Return the (X, Y) coordinate for the center point of the cell that contains the specified text.  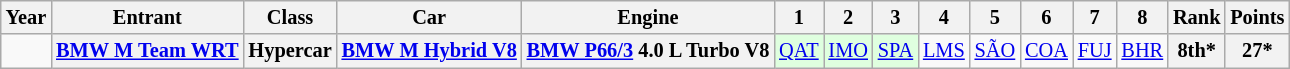
COA (1046, 51)
1 (798, 17)
27* (1257, 51)
Year (26, 17)
BHR (1142, 51)
Class (290, 17)
Entrant (147, 17)
8th* (1196, 51)
Hypercar (290, 51)
4 (944, 17)
Rank (1196, 17)
IMO (848, 51)
Engine (648, 17)
5 (995, 17)
FUJ (1095, 51)
BMW M Team WRT (147, 51)
BMW M Hybrid V8 (430, 51)
SPA (896, 51)
LMS (944, 51)
Points (1257, 17)
7 (1095, 17)
2 (848, 17)
Car (430, 17)
BMW P66/3 4.0 L Turbo V8 (648, 51)
8 (1142, 17)
3 (896, 17)
SÃO (995, 51)
QAT (798, 51)
6 (1046, 17)
